Determine the [X, Y] coordinate at the center of the cell enclosing the given text.  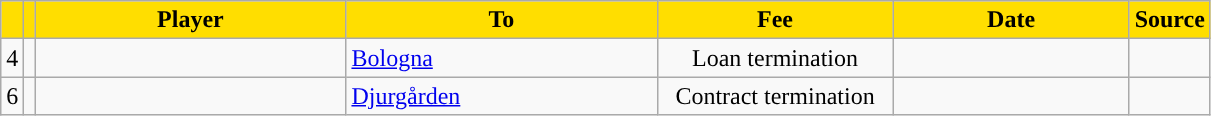
6 [12, 96]
Djurgården [502, 96]
4 [12, 58]
Source [1170, 20]
Contract termination [775, 96]
Fee [775, 20]
Bologna [502, 58]
Player [190, 20]
To [502, 20]
Loan termination [775, 58]
Date [1011, 20]
